Search for the cell housing the specified text and yield its [X, Y] center coordinate. 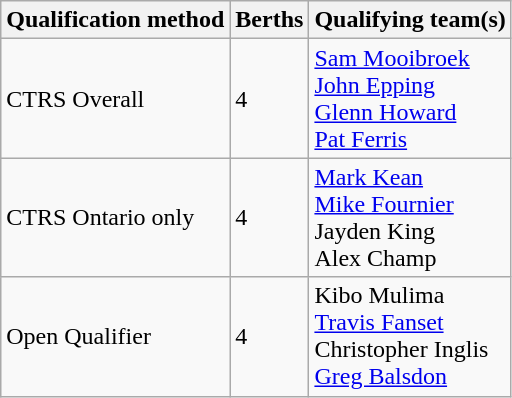
Mark Kean Mike Fournier Jayden King Alex Champ [410, 218]
Kibo Mulima Travis Fanset Christopher Inglis Greg Balsdon [410, 336]
Berths [270, 20]
Sam Mooibroek John Epping Glenn Howard Pat Ferris [410, 98]
CTRS Ontario only [116, 218]
Qualification method [116, 20]
CTRS Overall [116, 98]
Qualifying team(s) [410, 20]
Open Qualifier [116, 336]
